From the cell containing the given text, extract its center point as [X, Y] coordinate. 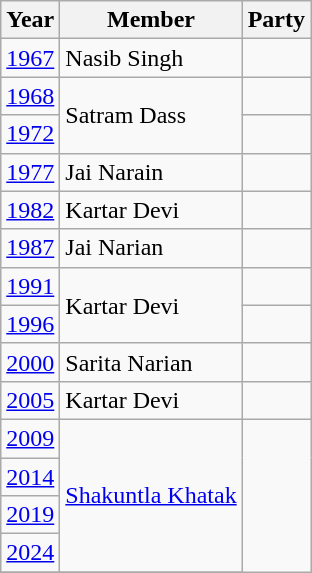
Jai Narian [151, 248]
Jai Narain [151, 172]
1977 [30, 172]
Party [276, 20]
Nasib Singh [151, 58]
1967 [30, 58]
1982 [30, 210]
Year [30, 20]
2019 [30, 515]
1987 [30, 248]
1968 [30, 96]
2000 [30, 362]
1996 [30, 324]
Member [151, 20]
1991 [30, 286]
2005 [30, 400]
Sarita Narian [151, 362]
2009 [30, 438]
2014 [30, 477]
Satram Dass [151, 115]
1972 [30, 134]
2024 [30, 553]
Shakuntla Khatak [151, 495]
